Locate the cell with the specified text and output its (X, Y) center coordinate. 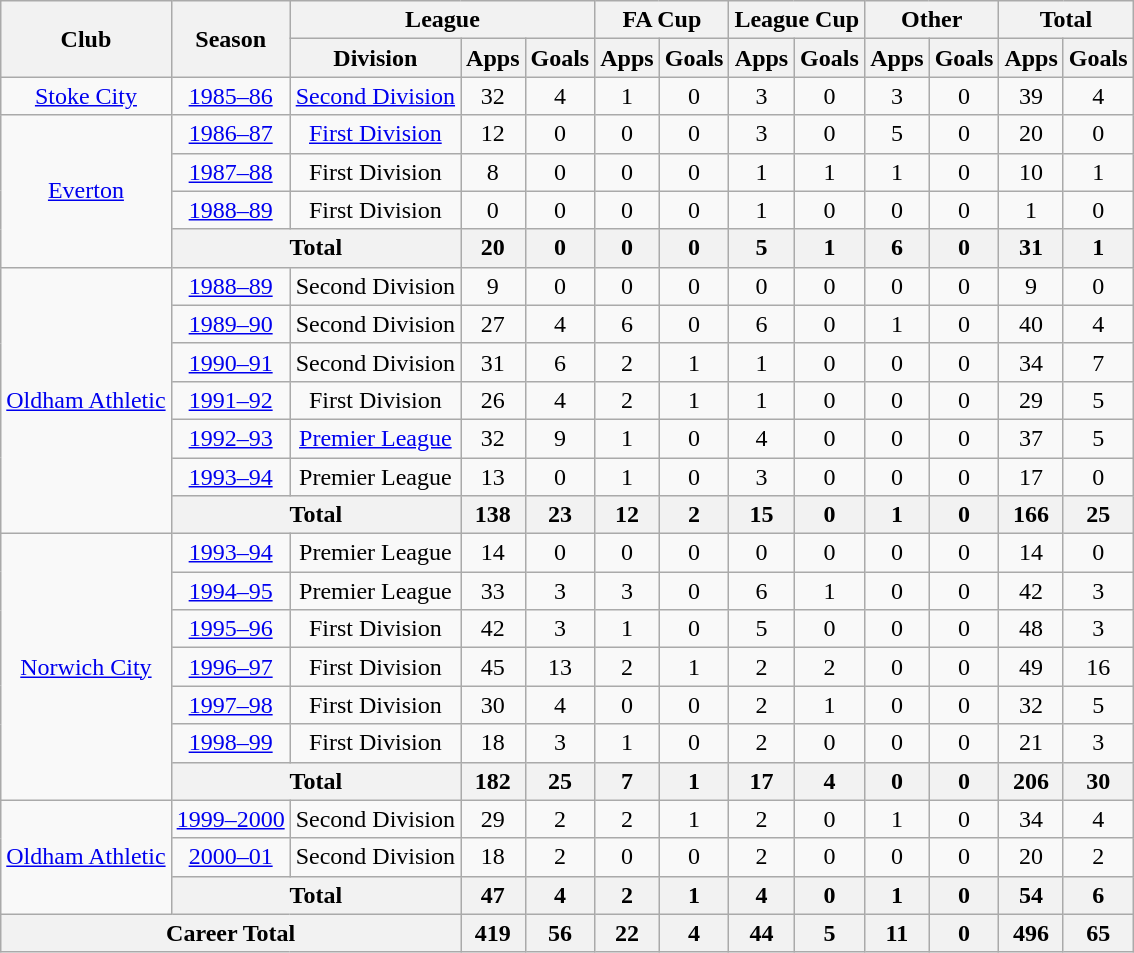
48 (1031, 629)
1995–96 (230, 629)
45 (493, 667)
65 (1098, 933)
1989–90 (230, 324)
1991–92 (230, 400)
27 (493, 324)
Everton (86, 191)
1987–88 (230, 172)
1992–93 (230, 438)
39 (1031, 96)
182 (493, 781)
206 (1031, 781)
16 (1098, 667)
11 (897, 933)
33 (493, 591)
1997–98 (230, 705)
1998–99 (230, 743)
1990–91 (230, 362)
21 (1031, 743)
Norwich City (86, 667)
138 (493, 515)
Season (230, 39)
44 (762, 933)
23 (560, 515)
47 (493, 895)
56 (560, 933)
1994–95 (230, 591)
Club (86, 39)
1999–2000 (230, 819)
37 (1031, 438)
League Cup (797, 20)
1986–87 (230, 134)
22 (627, 933)
26 (493, 400)
419 (493, 933)
League (442, 20)
166 (1031, 515)
40 (1031, 324)
10 (1031, 172)
FA Cup (662, 20)
49 (1031, 667)
54 (1031, 895)
1985–86 (230, 96)
Other (932, 20)
8 (493, 172)
2000–01 (230, 857)
Stoke City (86, 96)
Career Total (231, 933)
15 (762, 515)
Division (375, 58)
1996–97 (230, 667)
496 (1031, 933)
